Output the (x, y) coordinate of the center of the cell containing the given text.  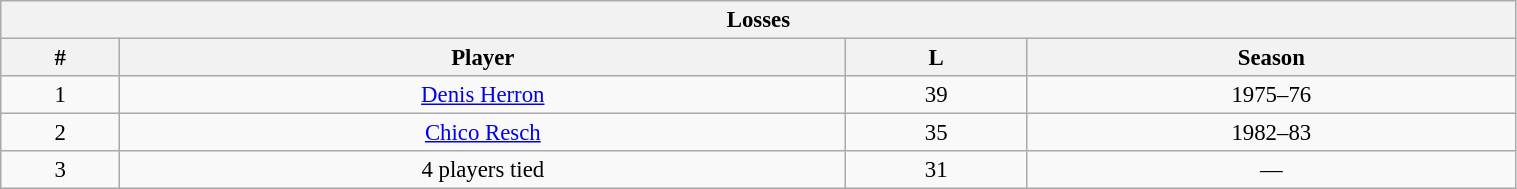
31 (936, 170)
39 (936, 95)
–– (1272, 170)
Denis Herron (483, 95)
1982–83 (1272, 133)
Player (483, 58)
2 (60, 133)
1975–76 (1272, 95)
Season (1272, 58)
Chico Resch (483, 133)
3 (60, 170)
1 (60, 95)
35 (936, 133)
L (936, 58)
# (60, 58)
Losses (758, 20)
4 players tied (483, 170)
